For the text-containing cell, return its midpoint in [x, y] coordinate format. 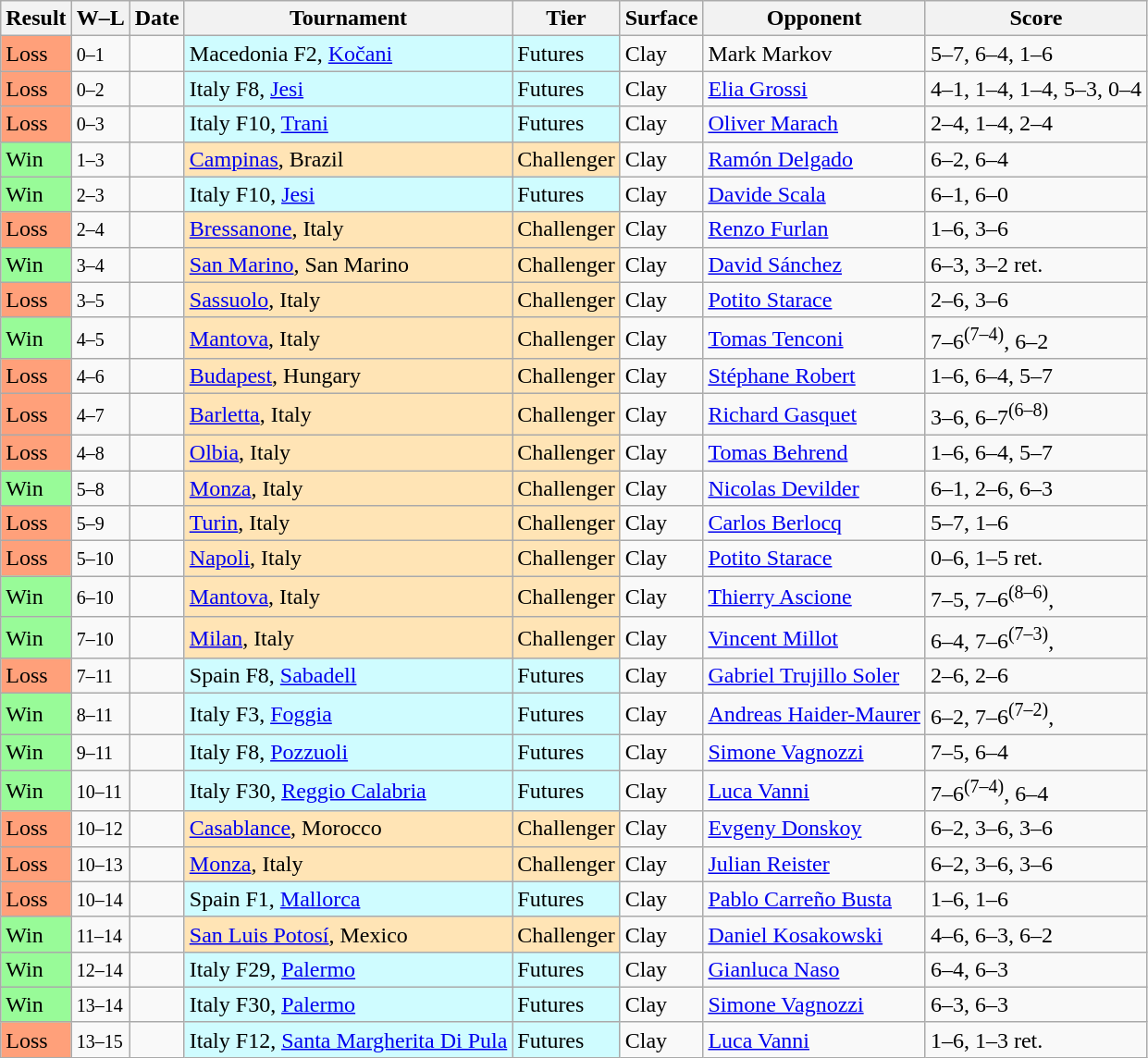
Italy F30, Reggio Calabria [348, 792]
8–11 [100, 714]
Nicolas Devilder [814, 488]
Gabriel Trujillo Soler [814, 676]
Italy F8, Jesi [348, 89]
Italy F10, Jesi [348, 194]
7–6(7–4), 6–4 [1036, 792]
Thierry Ascione [814, 597]
13–14 [100, 1004]
10–14 [100, 899]
Carlos Berlocq [814, 523]
San Luis Potosí, Mexico [348, 934]
Spain F8, Sabadell [348, 676]
Vincent Millot [814, 638]
Sassuolo, Italy [348, 300]
Pablo Carreño Busta [814, 899]
5–7, 6–4, 1–6 [1036, 54]
6–1, 6–0 [1036, 194]
5–7, 1–6 [1036, 523]
Olbia, Italy [348, 452]
3–4 [100, 264]
Score [1036, 18]
Tournament [348, 18]
Macedonia F2, Kočani [348, 54]
Italy F29, Palermo [348, 969]
Spain F1, Mallorca [348, 899]
Casablance, Morocco [348, 829]
6–1, 2–6, 6–3 [1036, 488]
10–13 [100, 864]
10–11 [100, 792]
Turin, Italy [348, 523]
4–7 [100, 414]
Result [36, 18]
6–2, 7–6(7–2), [1036, 714]
4–1, 1–4, 1–4, 5–3, 0–4 [1036, 89]
3–5 [100, 300]
Elia Grossi [814, 89]
Tomas Behrend [814, 452]
13–15 [100, 1040]
Gianluca Naso [814, 969]
0–6, 1–5 ret. [1036, 559]
San Marino, San Marino [348, 264]
Daniel Kosakowski [814, 934]
5–8 [100, 488]
David Sánchez [814, 264]
Richard Gasquet [814, 414]
0–2 [100, 89]
Napoli, Italy [348, 559]
Milan, Italy [348, 638]
5–9 [100, 523]
2–6, 3–6 [1036, 300]
7–5, 6–4 [1036, 752]
6–2, 6–4 [1036, 159]
2–6, 2–6 [1036, 676]
6–3, 6–3 [1036, 1004]
7–10 [100, 638]
7–6(7–4), 6–2 [1036, 338]
Renzo Furlan [814, 229]
Opponent [814, 18]
Italy F12, Santa Margherita Di Pula [348, 1040]
6–4, 7–6(7–3), [1036, 638]
1–3 [100, 159]
1–6, 1–6 [1036, 899]
Budapest, Hungary [348, 376]
0–3 [100, 124]
Ramón Delgado [814, 159]
Andreas Haider-Maurer [814, 714]
4–8 [100, 452]
Evgeny Donskoy [814, 829]
Oliver Marach [814, 124]
6–10 [100, 597]
Italy F10, Trani [348, 124]
4–5 [100, 338]
Julian Reister [814, 864]
Stéphane Robert [814, 376]
11–14 [100, 934]
6–4, 6–3 [1036, 969]
12–14 [100, 969]
0–1 [100, 54]
Date [157, 18]
1–6, 1–3 ret. [1036, 1040]
Barletta, Italy [348, 414]
2–4, 1–4, 2–4 [1036, 124]
5–10 [100, 559]
Bressanone, Italy [348, 229]
W–L [100, 18]
1–6, 3–6 [1036, 229]
7–11 [100, 676]
4–6, 6–3, 6–2 [1036, 934]
Italy F8, Pozzuoli [348, 752]
Surface [661, 18]
Tomas Tenconi [814, 338]
Campinas, Brazil [348, 159]
Italy F30, Palermo [348, 1004]
Davide Scala [814, 194]
9–11 [100, 752]
2–4 [100, 229]
6–3, 3–2 ret. [1036, 264]
3–6, 6–7(6–8) [1036, 414]
7–5, 7–6(8–6), [1036, 597]
Mark Markov [814, 54]
2–3 [100, 194]
10–12 [100, 829]
Italy F3, Foggia [348, 714]
4–6 [100, 376]
Tier [566, 18]
